Extract the (X, Y) coordinate from the center of the cell holding the provided text.  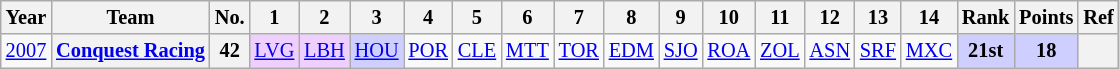
4 (428, 17)
Conquest Racing (130, 51)
11 (780, 17)
14 (929, 17)
POR (428, 51)
7 (579, 17)
9 (681, 17)
2007 (26, 51)
ASN (829, 51)
TOR (579, 51)
Team (130, 17)
MXC (929, 51)
EDM (632, 51)
Points (1046, 17)
LBH (324, 51)
18 (1046, 51)
12 (829, 17)
5 (477, 17)
CLE (477, 51)
Year (26, 17)
13 (878, 17)
8 (632, 17)
3 (377, 17)
Rank (986, 17)
SJO (681, 51)
Ref (1098, 17)
21st (986, 51)
6 (528, 17)
SRF (878, 51)
ZOL (780, 51)
42 (230, 51)
ROA (728, 51)
1 (275, 17)
2 (324, 17)
10 (728, 17)
MTT (528, 51)
LVG (275, 51)
HOU (377, 51)
No. (230, 17)
